Provide the (X, Y) coordinate of the cell's center where the given text is located.  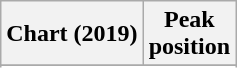
Peakposition (189, 34)
Chart (2019) (72, 34)
